From the cell containing the given text, extract its center point as (X, Y) coordinate. 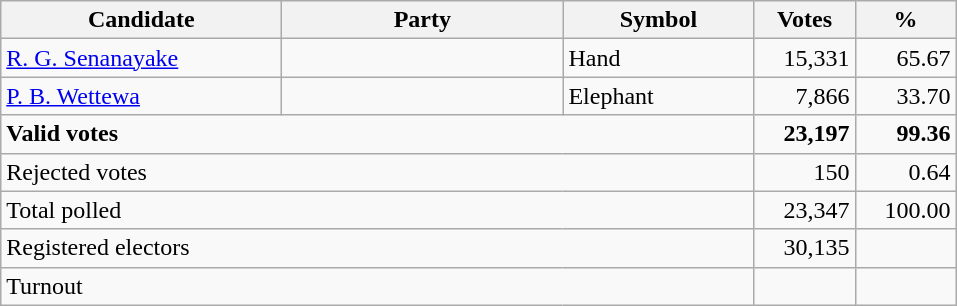
65.67 (906, 58)
R. G. Senanayake (142, 58)
7,866 (804, 96)
P. B. Wettewa (142, 96)
100.00 (906, 210)
99.36 (906, 134)
Registered electors (378, 248)
15,331 (804, 58)
Party (422, 20)
Rejected votes (378, 172)
23,197 (804, 134)
Total polled (378, 210)
30,135 (804, 248)
Candidate (142, 20)
Valid votes (378, 134)
150 (804, 172)
0.64 (906, 172)
Elephant (658, 96)
Symbol (658, 20)
Votes (804, 20)
Turnout (378, 286)
Hand (658, 58)
23,347 (804, 210)
% (906, 20)
33.70 (906, 96)
